Search for the cell housing the specified text and yield its [X, Y] center coordinate. 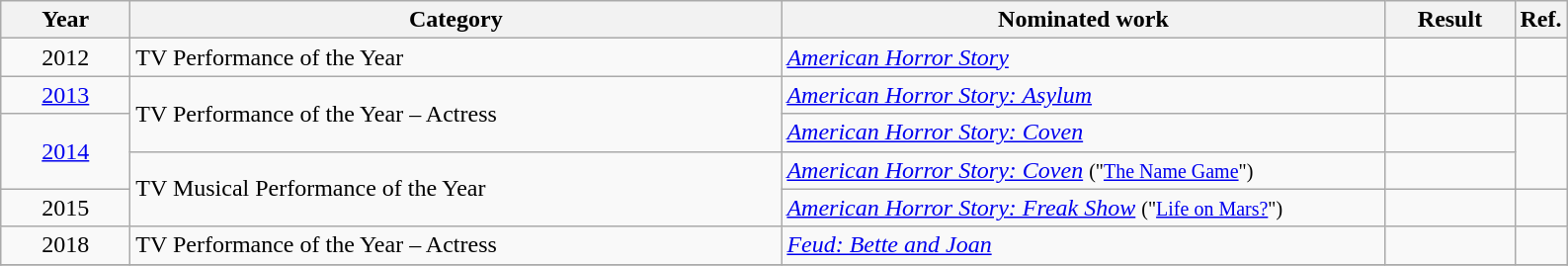
Nominated work [1083, 20]
2014 [65, 151]
Category [456, 20]
TV Musical Performance of the Year [456, 189]
Result [1450, 20]
Ref. [1541, 20]
2013 [65, 95]
American Horror Story: Coven [1083, 133]
2012 [65, 57]
American Horror Story [1083, 57]
2015 [65, 208]
American Horror Story: Coven ("The Name Game") [1083, 170]
2018 [65, 245]
Year [65, 20]
Feud: Bette and Joan [1083, 245]
TV Performance of the Year [456, 57]
American Horror Story: Asylum [1083, 95]
American Horror Story: Freak Show ("Life on Mars?") [1083, 208]
